Pinpoint the cell where the given text exists, returning its (X, Y) midpoint coordinate. 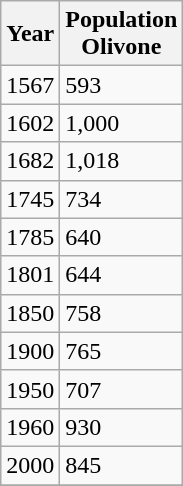
1850 (30, 313)
1900 (30, 351)
930 (122, 427)
1602 (30, 123)
707 (122, 389)
1801 (30, 275)
1,018 (122, 161)
1,000 (122, 123)
734 (122, 199)
2000 (30, 465)
765 (122, 351)
593 (122, 85)
1785 (30, 237)
1950 (30, 389)
640 (122, 237)
PopulationOlivone (122, 34)
758 (122, 313)
644 (122, 275)
Year (30, 34)
1682 (30, 161)
845 (122, 465)
1567 (30, 85)
1745 (30, 199)
1960 (30, 427)
